Provide the [x, y] coordinate of the cell's center where the given text is located.  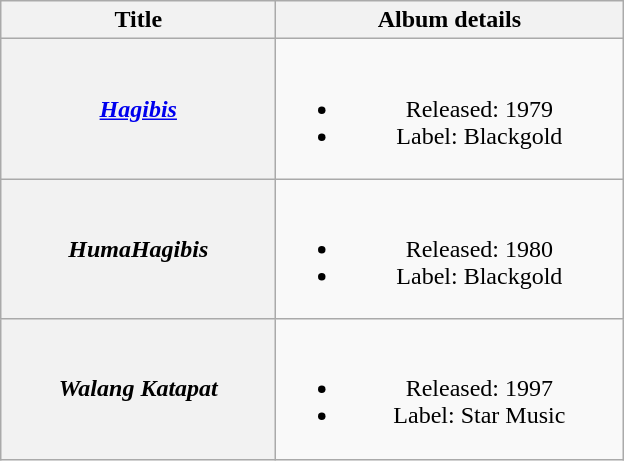
Walang Katapat [138, 389]
Released: 1979Label: Blackgold [450, 109]
Hagibis [138, 109]
Album details [450, 20]
HumaHagibis [138, 249]
Released: 1997Label: Star Music [450, 389]
Title [138, 20]
Released: 1980Label: Blackgold [450, 249]
